From the cell containing the given text, extract its center point as (x, y) coordinate. 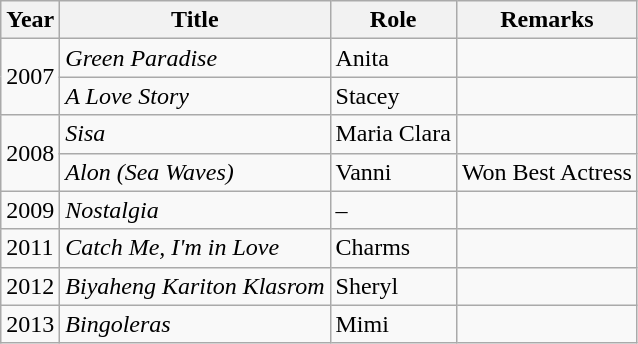
Year (30, 20)
Biyaheng Kariton Klasrom (195, 286)
2009 (30, 210)
Vanni (393, 172)
2007 (30, 77)
2012 (30, 286)
Nostalgia (195, 210)
Maria Clara (393, 134)
A Love Story (195, 96)
– (393, 210)
Stacey (393, 96)
Role (393, 20)
2013 (30, 324)
Remarks (546, 20)
2011 (30, 248)
Mimi (393, 324)
Title (195, 20)
Green Paradise (195, 58)
Sheryl (393, 286)
Charms (393, 248)
2008 (30, 153)
Anita (393, 58)
Catch Me, I'm in Love (195, 248)
Sisa (195, 134)
Won Best Actress (546, 172)
Bingoleras (195, 324)
Alon (Sea Waves) (195, 172)
